Output the (x, y) coordinate of the center of the cell containing the given text.  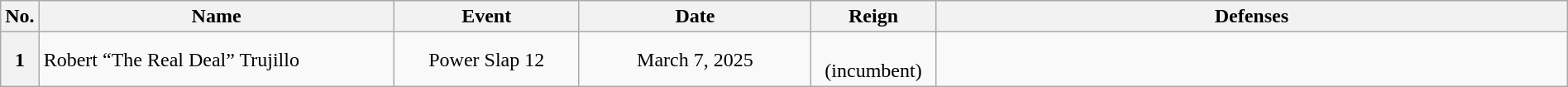
(incumbent) (873, 60)
Date (695, 17)
Defenses (1252, 17)
Event (486, 17)
1 (20, 60)
March 7, 2025 (695, 60)
Name (217, 17)
No. (20, 17)
Reign (873, 17)
Robert “The Real Deal” Trujillo (217, 60)
Power Slap 12 (486, 60)
